Scan for the cell matching the given text and deliver its (X, Y) coordinate at center. 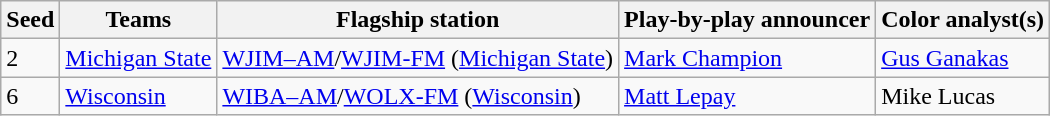
Teams (138, 20)
WIBA–AM/WOLX-FM (Wisconsin) (418, 96)
2 (30, 58)
Color analyst(s) (963, 20)
Seed (30, 20)
Mike Lucas (963, 96)
Michigan State (138, 58)
Play-by-play announcer (748, 20)
Wisconsin (138, 96)
Gus Ganakas (963, 58)
6 (30, 96)
Matt Lepay (748, 96)
WJIM–AM/WJIM-FM (Michigan State) (418, 58)
Flagship station (418, 20)
Mark Champion (748, 58)
